Find where the given text appears and provide that cell's center as [X, Y] coordinate. 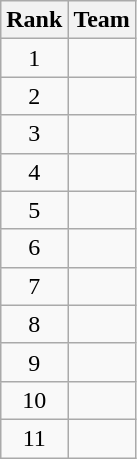
9 [34, 362]
11 [34, 438]
Team [102, 20]
8 [34, 324]
Rank [34, 20]
10 [34, 400]
2 [34, 96]
1 [34, 58]
5 [34, 210]
7 [34, 286]
4 [34, 172]
6 [34, 248]
3 [34, 134]
